Return the [X, Y] coordinate for the center point of the cell that contains the specified text.  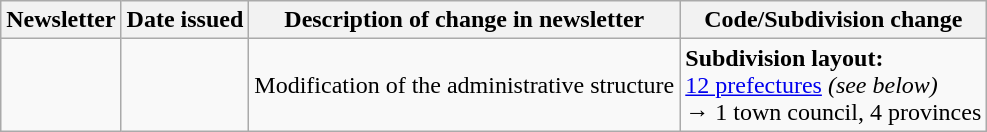
Newsletter [61, 20]
Description of change in newsletter [464, 20]
Code/Subdivision change [834, 20]
Date issued [185, 20]
Modification of the administrative structure [464, 85]
Subdivision layout: 12 prefectures (see below) → 1 town council, 4 provinces [834, 85]
